From the cell containing the given text, extract its center point as (x, y) coordinate. 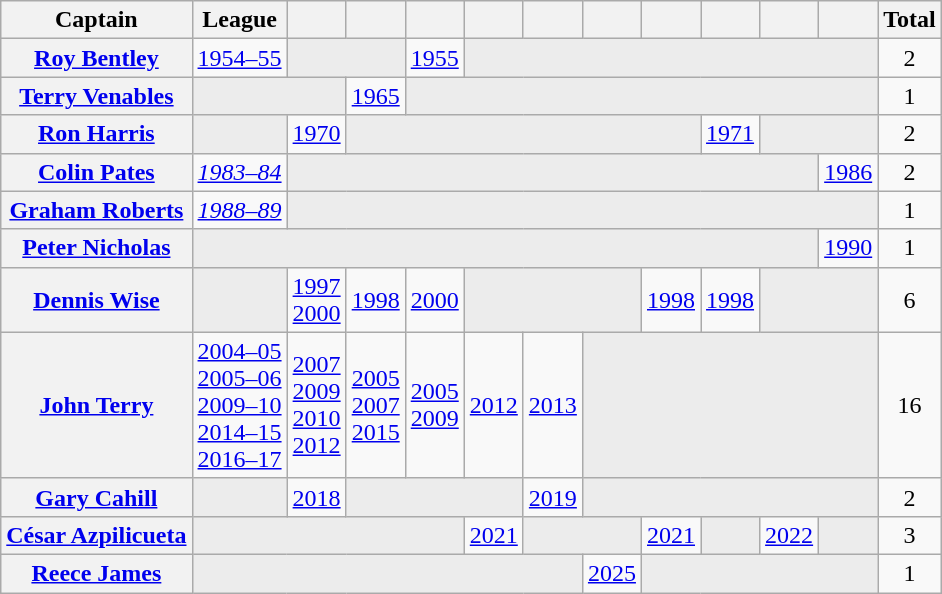
1983–84 (240, 172)
2007200920102012 (316, 405)
2000 (434, 300)
Ron Harris (96, 134)
Terry Venables (96, 96)
2018 (316, 497)
League (240, 20)
1965 (376, 96)
1970 (316, 134)
Total (910, 20)
2019 (552, 497)
Peter Nicholas (96, 248)
Colin Pates (96, 172)
1955 (434, 58)
2025 (612, 573)
Graham Roberts (96, 210)
César Azpilicueta (96, 535)
2004–052005–062009–102014–152016–17 (240, 405)
2013 (552, 405)
Reece James (96, 573)
Dennis Wise (96, 300)
Roy Bentley (96, 58)
2012 (494, 405)
2022 (790, 535)
200520072015 (376, 405)
1997 2000 (316, 300)
1971 (730, 134)
6 (910, 300)
Captain (96, 20)
John Terry (96, 405)
1954–55 (240, 58)
1986 (848, 172)
3 (910, 535)
1990 (848, 248)
16 (910, 405)
1988–89 (240, 210)
20052009 (434, 405)
Gary Cahill (96, 497)
